Extract the [x, y] coordinate from the center of the cell holding the provided text.  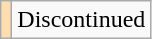
Discontinued [82, 20]
